Locate the cell with the specified text and output its (X, Y) center coordinate. 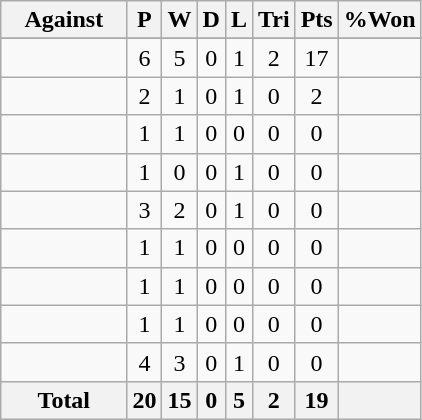
L (238, 20)
P (144, 20)
%Won (380, 20)
4 (144, 362)
Pts (316, 20)
W (180, 20)
20 (144, 400)
19 (316, 400)
15 (180, 400)
6 (144, 58)
D (211, 20)
Total (64, 400)
Against (64, 20)
17 (316, 58)
Tri (274, 20)
